From the cell containing the given text, extract its center point as (X, Y) coordinate. 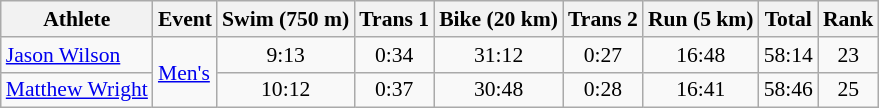
58:46 (788, 90)
9:13 (286, 55)
Rank (848, 19)
Total (788, 19)
Bike (20 km) (498, 19)
Trans 2 (603, 19)
16:41 (701, 90)
Swim (750 m) (286, 19)
Men's (185, 72)
16:48 (701, 55)
0:27 (603, 55)
25 (848, 90)
Trans 1 (394, 19)
30:48 (498, 90)
58:14 (788, 55)
10:12 (286, 90)
Run (5 km) (701, 19)
Athlete (77, 19)
Matthew Wright (77, 90)
0:37 (394, 90)
31:12 (498, 55)
0:28 (603, 90)
Event (185, 19)
0:34 (394, 55)
23 (848, 55)
Jason Wilson (77, 55)
